Provide the [X, Y] coordinate of the cell's center where the given text is located.  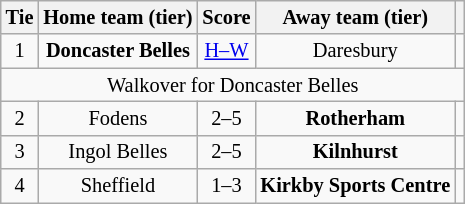
Doncaster Belles [118, 51]
1–3 [226, 186]
Walkover for Doncaster Belles [233, 85]
4 [20, 186]
1 [20, 51]
Ingol Belles [118, 152]
Fodens [118, 118]
Daresbury [355, 51]
Rotherham [355, 118]
Sheffield [118, 186]
3 [20, 152]
Tie [20, 17]
2 [20, 118]
Kirkby Sports Centre [355, 186]
Home team (tier) [118, 17]
Score [226, 17]
H–W [226, 51]
Kilnhurst [355, 152]
Away team (tier) [355, 17]
